Pinpoint the cell where the given text exists, returning its [X, Y] midpoint coordinate. 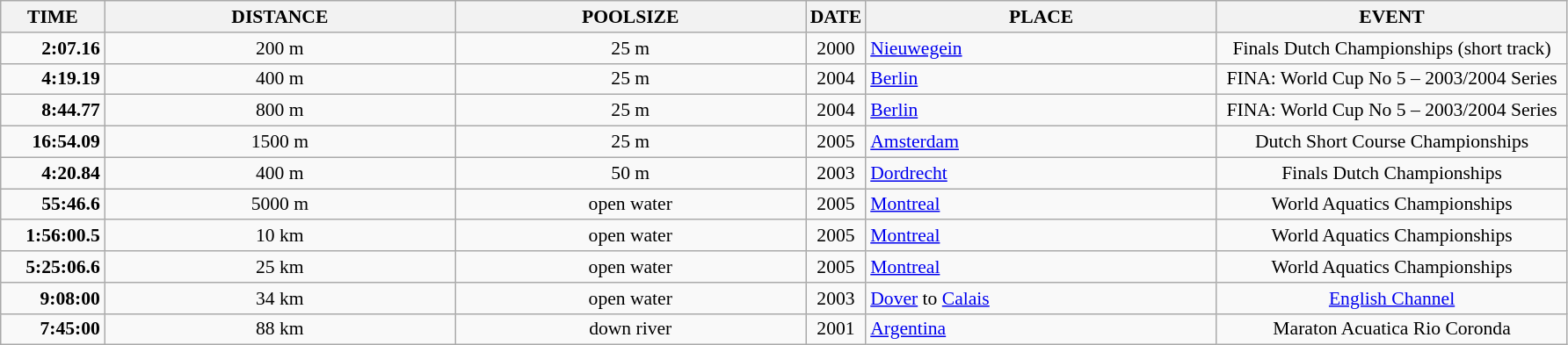
Argentina [1041, 329]
English Channel [1392, 298]
5000 m [279, 205]
8:44.77 [53, 111]
2001 [837, 329]
55:46.6 [53, 205]
1500 m [279, 142]
Maraton Acuatica Rio Coronda [1392, 329]
7:45:00 [53, 329]
down river [631, 329]
Nieuwegein [1041, 48]
10 km [279, 236]
200 m [279, 48]
34 km [279, 298]
1:56:00.5 [53, 236]
TIME [53, 17]
5:25:06.6 [53, 267]
16:54.09 [53, 142]
Finals Dutch Championships (short track) [1392, 48]
25 km [279, 267]
EVENT [1392, 17]
Finals Dutch Championships [1392, 173]
POOLSIZE [631, 17]
Dover to Calais [1041, 298]
2:07.16 [53, 48]
DATE [837, 17]
4:20.84 [53, 173]
9:08:00 [53, 298]
Dordrecht [1041, 173]
Dutch Short Course Championships [1392, 142]
50 m [631, 173]
Amsterdam [1041, 142]
2000 [837, 48]
DISTANCE [279, 17]
88 km [279, 329]
PLACE [1041, 17]
800 m [279, 111]
4:19.19 [53, 79]
